Detect which cell encompasses the target text, then output its [X, Y] center coordinate. 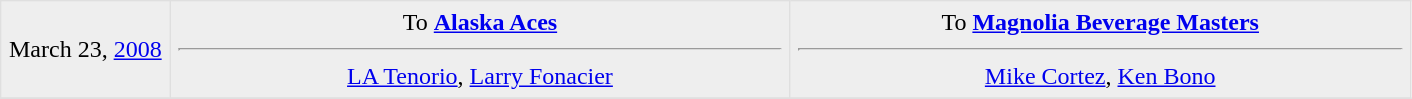
March 23, 2008 [86, 50]
To Magnolia Beverage MastersMike Cortez, Ken Bono [1100, 50]
To Alaska AcesLA Tenorio, Larry Fonacier [480, 50]
